Locate the cell with the specified text and output its [X, Y] center coordinate. 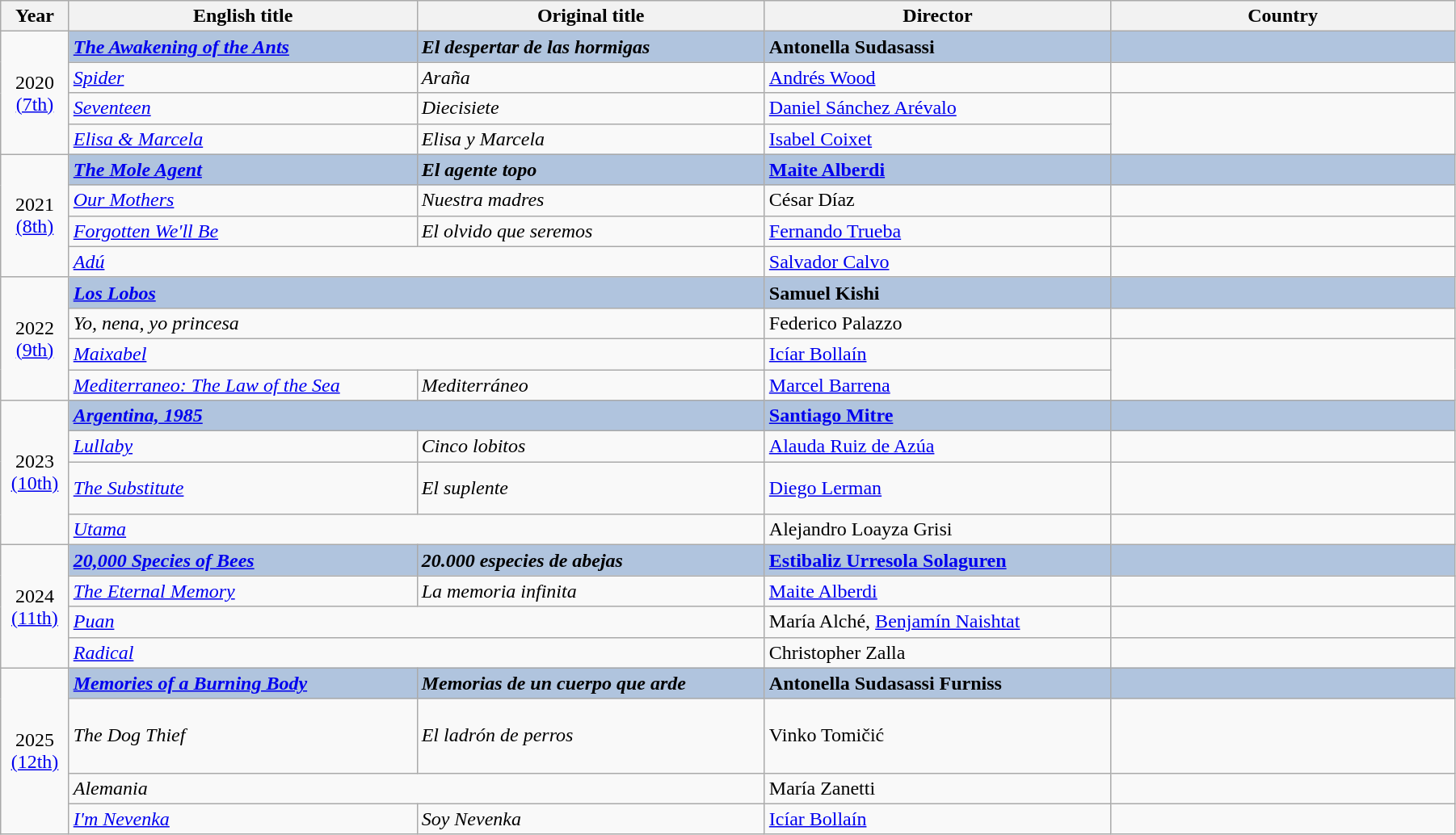
El suplente [591, 488]
Isabel Coixet [937, 139]
Nuestra madres [591, 200]
20.000 especies de abejas [591, 560]
The Dog Thief [242, 736]
Spider [242, 78]
María Alché, Benjamín Naishtat [937, 622]
2025(12th) [35, 751]
La memoria infinita [591, 591]
Daniel Sánchez Arévalo [937, 108]
Director [937, 16]
El ladrón de perros [591, 736]
Seventeen [242, 108]
2024(11th) [35, 606]
Year [35, 16]
The Mole Agent [242, 170]
El olvido que seremos [591, 231]
Argentina, 1985 [417, 416]
English title [242, 16]
Maixabel [417, 354]
Mediterráneo [591, 385]
Los Lobos [417, 292]
The Substitute [242, 488]
Elisa & Marcela [242, 139]
Memories of a Burning Body [242, 683]
Adú [417, 262]
Elisa y Marcela [591, 139]
Memorias de un cuerpo que arde [591, 683]
Estibaliz Urresola Solaguren [937, 560]
Soy Nevenka [591, 819]
Christopher Zalla [937, 652]
Lullaby [242, 447]
Original title [591, 16]
Diecisiete [591, 108]
Our Mothers [242, 200]
I'm Nevenka [242, 819]
2020(7th) [35, 93]
Diego Lerman [937, 488]
Federico Palazzo [937, 323]
Antonella Sudasassi Furniss [937, 683]
Samuel Kishi [937, 292]
Forgotten We'll Be [242, 231]
2023(10th) [35, 473]
Cinco lobitos [591, 447]
Fernando Trueba [937, 231]
20,000 Species of Bees [242, 560]
Salvador Calvo [937, 262]
Alemania [417, 788]
Country [1283, 16]
The Eternal Memory [242, 591]
Radical [417, 652]
El agente topo [591, 170]
Vinko Tomičić [937, 736]
Mediterraneo: The Law of the Sea [242, 385]
María Zanetti [937, 788]
Antonella Sudasassi [937, 47]
Alauda Ruiz de Azúa [937, 447]
2022(9th) [35, 338]
The Awakening of the Ants [242, 47]
Alejandro Loayza Grisi [937, 530]
2021(8th) [35, 216]
Andrés Wood [937, 78]
El despertar de las hormigas [591, 47]
Yo, nena, yo princesa [417, 323]
César Díaz [937, 200]
Santiago Mitre [937, 416]
Utama [417, 530]
Puan [417, 622]
Marcel Barrena [937, 385]
Araña [591, 78]
